Find where the given text appears and provide that cell's center as [x, y] coordinate. 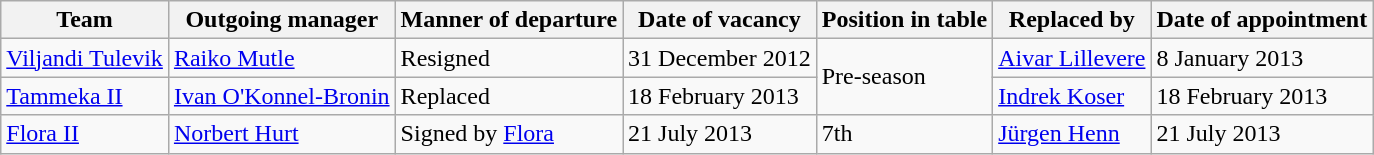
Replaced by [1072, 20]
Flora II [85, 134]
Norbert Hurt [282, 134]
Viljandi Tulevik [85, 58]
Team [85, 20]
Pre-season [904, 77]
8 January 2013 [1262, 58]
Jürgen Henn [1072, 134]
Outgoing manager [282, 20]
Manner of departure [508, 20]
Signed by Flora [508, 134]
Aivar Lillevere [1072, 58]
Raiko Mutle [282, 58]
Position in table [904, 20]
Date of vacancy [720, 20]
7th [904, 134]
Date of appointment [1262, 20]
Replaced [508, 96]
Resigned [508, 58]
Indrek Koser [1072, 96]
Tammeka II [85, 96]
Ivan O'Konnel-Bronin [282, 96]
31 December 2012 [720, 58]
